Determine the [x, y] coordinate at the center of the cell enclosing the given text.  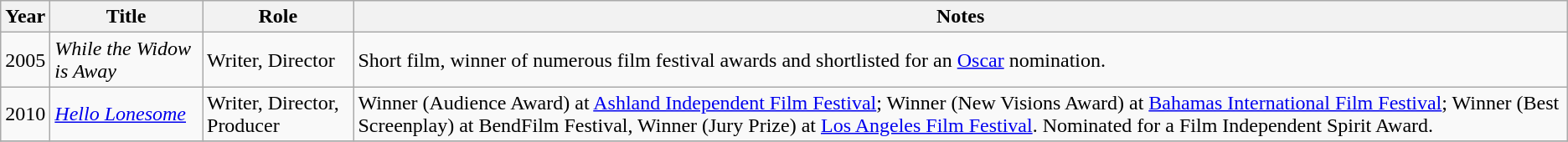
2005 [25, 60]
Hello Lonesome [126, 114]
Writer, Director [278, 60]
Title [126, 17]
Role [278, 17]
Year [25, 17]
2010 [25, 114]
While the Widow is Away [126, 60]
Notes [960, 17]
Writer, Director, Producer [278, 114]
Short film, winner of numerous film festival awards and shortlisted for an Oscar nomination. [960, 60]
